Find where the given text appears and provide that cell's center as [X, Y] coordinate. 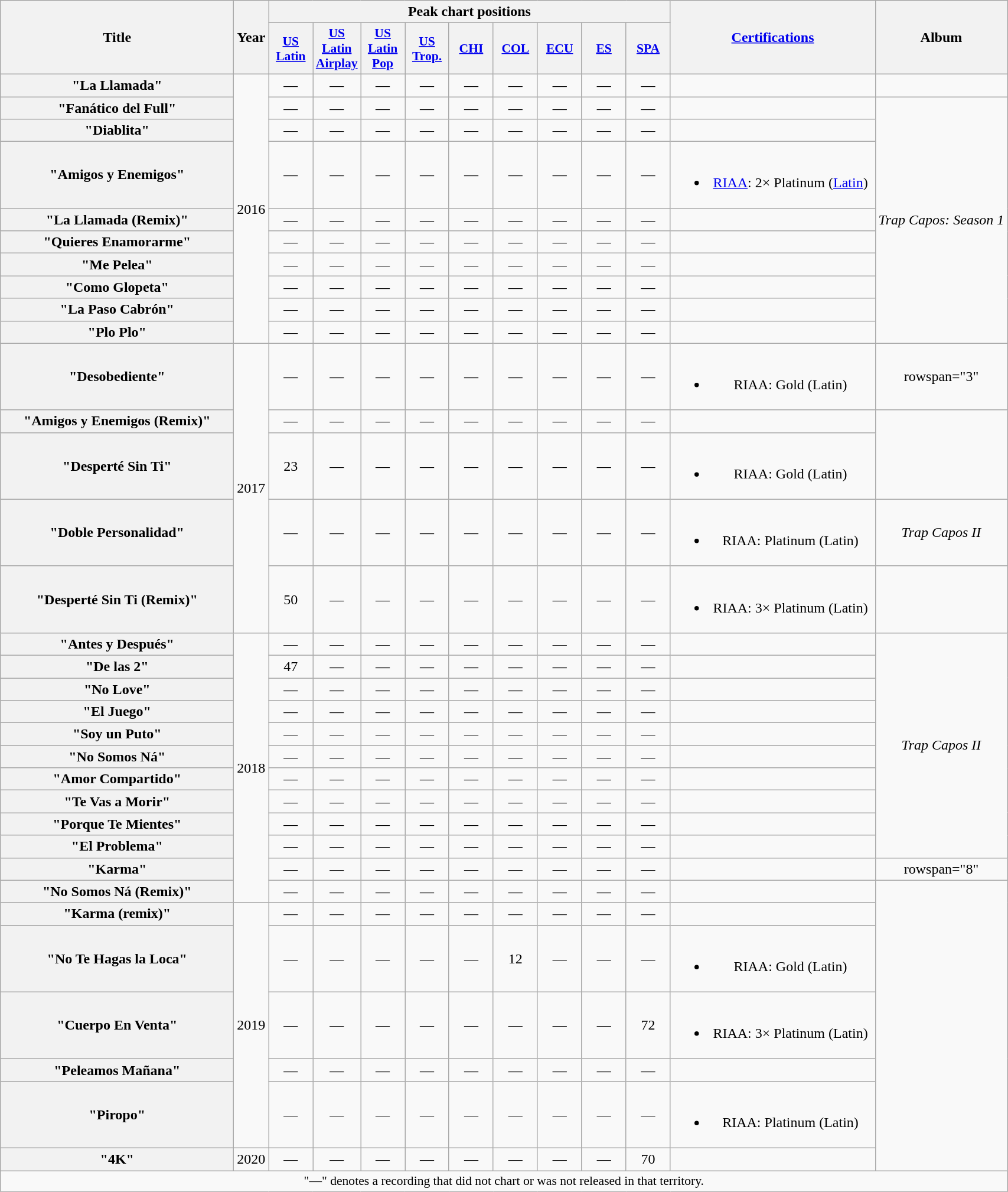
2020 [252, 1159]
"Desperté Sin Ti" [117, 465]
"Plo Plo" [117, 332]
23 [291, 465]
Certifications [772, 38]
"Desperté Sin Ti (Remix)" [117, 599]
"Te Vas a Morir" [117, 802]
CHI [471, 48]
"Me Pelea" [117, 265]
rowspan="3" [941, 377]
SPA [648, 48]
"De las 2" [117, 666]
"Desobediente" [117, 377]
12 [515, 958]
"Diablita" [117, 131]
"Amigos y Enemigos (Remix)" [117, 421]
"Cuerpo En Venta" [117, 1025]
"4K" [117, 1159]
"La Llamada (Remix)" [117, 220]
2017 [252, 488]
Peak chart positions [469, 12]
"Fanático del Full" [117, 108]
"El Problema" [117, 846]
Year [252, 38]
"Soy un Puto" [117, 734]
ES [604, 48]
"Como Glopeta" [117, 287]
"No Te Hagas la Loca" [117, 958]
USLatinPop [383, 48]
rowspan="8" [941, 869]
"Antes y Después" [117, 644]
"Doble Personalidad" [117, 533]
"No Somos Ná (Remix)" [117, 891]
72 [648, 1025]
2019 [252, 1025]
USTrop. [428, 48]
Title [117, 38]
"Karma" [117, 869]
"La Paso Cabrón" [117, 310]
"Peleamos Mañana" [117, 1070]
Trap Capos: Season 1 [941, 220]
COL [515, 48]
50 [291, 599]
2016 [252, 209]
"Piropo" [117, 1114]
"El Juego" [117, 712]
ECU [560, 48]
"Porque Te Mientes" [117, 824]
"Amigos y Enemigos" [117, 175]
USLatinAirplay [337, 48]
"No Love" [117, 689]
"Quieres Enamorarme" [117, 242]
2018 [252, 768]
Album [941, 38]
USLatin [291, 48]
"No Somos Ná" [117, 757]
47 [291, 666]
"—" denotes a recording that did not chart or was not released in that territory. [504, 1181]
RIAA: 2× Platinum (Latin) [772, 175]
"Karma (remix)" [117, 914]
"La Llamada" [117, 85]
70 [648, 1159]
"Amor Compartido" [117, 779]
